Provide the [X, Y] coordinate of the cell's center where the given text is located.  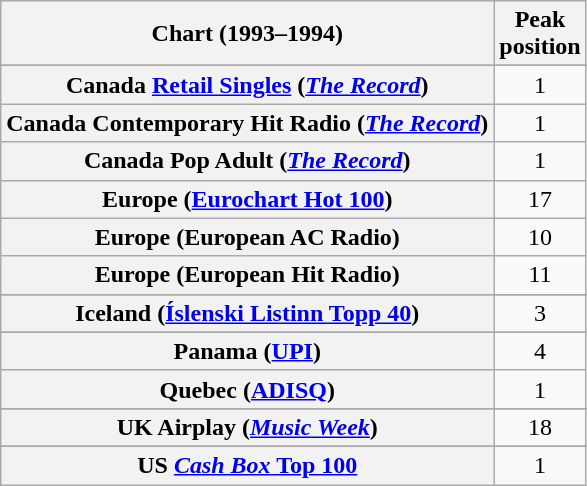
UK Airplay (Music Week) [248, 427]
Europe (European Hit Radio) [248, 275]
3 [540, 313]
Panama (UPI) [248, 351]
17 [540, 199]
Iceland (Íslenski Listinn Topp 40) [248, 313]
Quebec (ADISQ) [248, 389]
Chart (1993–1994) [248, 34]
Canada Pop Adult (The Record) [248, 161]
Canada Retail Singles (The Record) [248, 85]
4 [540, 351]
US Cash Box Top 100 [248, 465]
18 [540, 427]
11 [540, 275]
Peakposition [540, 34]
Europe (European AC Radio) [248, 237]
Canada Contemporary Hit Radio (The Record) [248, 123]
10 [540, 237]
Europe (Eurochart Hot 100) [248, 199]
